Detect which cell encompasses the target text, then output its [X, Y] center coordinate. 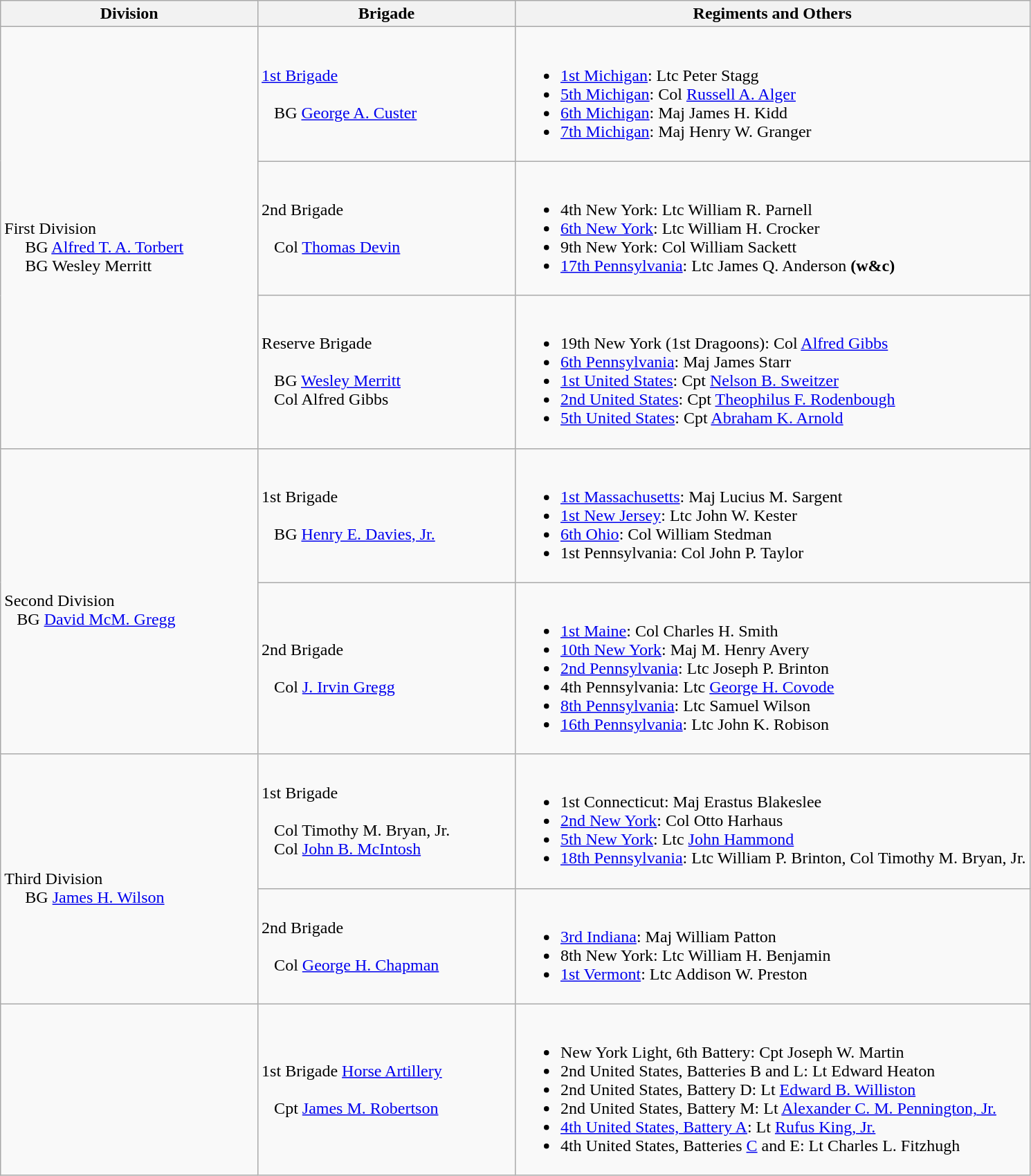
Second Division BG David McM. Gregg [129, 601]
Reserve Brigade BG Wesley Merritt Col Alfred Gibbs [387, 372]
Brigade [387, 14]
Regiments and Others [772, 14]
First Division BG Alfred T. A. Torbert BG Wesley Merritt [129, 238]
1st Brigade Col Timothy M. Bryan, Jr. Col John B. McIntosh [387, 821]
1st Massachusetts: Maj Lucius M. Sargent1st New Jersey: Ltc John W. Kester6th Ohio: Col William Stedman1st Pennsylvania: Col John P. Taylor [772, 515]
1st Brigade BG Henry E. Davies, Jr. [387, 515]
1st Michigan: Ltc Peter Stagg5th Michigan: Col Russell A. Alger6th Michigan: Maj James H. Kidd7th Michigan: Maj Henry W. Granger [772, 94]
Division [129, 14]
1st Brigade BG George A. Custer [387, 94]
3rd Indiana: Maj William Patton8th New York: Ltc William H. Benjamin1st Vermont: Ltc Addison W. Preston [772, 946]
2nd Brigade Col George H. Chapman [387, 946]
1st Brigade Horse Artillery Cpt James M. Robertson [387, 1090]
2nd Brigade Col J. Irvin Gregg [387, 668]
2nd Brigade Col Thomas Devin [387, 228]
Third Division BG James H. Wilson [129, 879]
